For the text-containing cell, return its midpoint in [x, y] coordinate format. 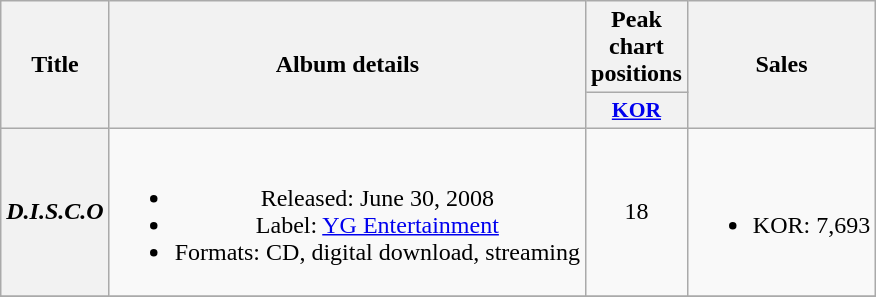
KOR: 7,693 [781, 212]
18 [637, 212]
Released: June 30, 2008Label: YG EntertainmentFormats: CD, digital download, streaming [347, 212]
Title [55, 65]
Album details [347, 65]
KOR [637, 111]
Sales [781, 65]
D.I.S.C.O [55, 212]
Peak chart positions [637, 47]
